Scan for the cell matching the given text and deliver its [X, Y] coordinate at center. 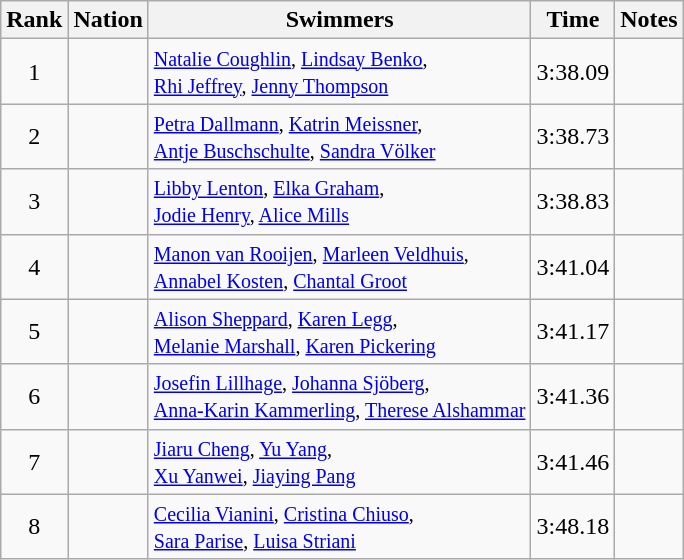
3:41.04 [573, 266]
3:41.46 [573, 462]
7 [34, 462]
Alison Sheppard, Karen Legg, Melanie Marshall, Karen Pickering [340, 332]
8 [34, 526]
3:38.73 [573, 136]
4 [34, 266]
3:41.17 [573, 332]
Josefin Lillhage, Johanna Sjöberg, Anna-Karin Kammerling, Therese Alshammar [340, 396]
2 [34, 136]
6 [34, 396]
Swimmers [340, 20]
3:38.83 [573, 202]
3:41.36 [573, 396]
Nation [108, 20]
3 [34, 202]
Petra Dallmann, Katrin Meissner, Antje Buschschulte, Sandra Völker [340, 136]
Rank [34, 20]
1 [34, 72]
3:48.18 [573, 526]
5 [34, 332]
Time [573, 20]
Cecilia Vianini, Cristina Chiuso, Sara Parise, Luisa Striani [340, 526]
Natalie Coughlin, Lindsay Benko, Rhi Jeffrey, Jenny Thompson [340, 72]
Notes [649, 20]
3:38.09 [573, 72]
Libby Lenton, Elka Graham, Jodie Henry, Alice Mills [340, 202]
Jiaru Cheng, Yu Yang, Xu Yanwei, Jiaying Pang [340, 462]
Manon van Rooijen, Marleen Veldhuis, Annabel Kosten, Chantal Groot [340, 266]
